Pinpoint the cell where the given text exists, returning its [x, y] midpoint coordinate. 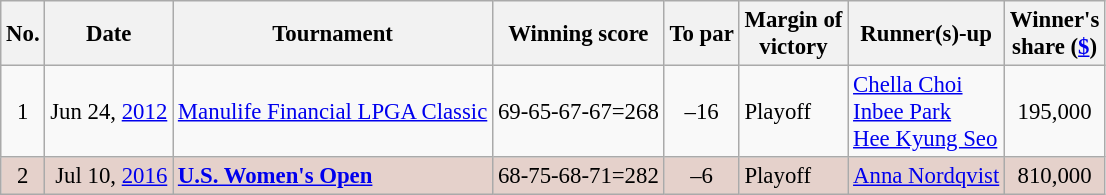
Runner(s)-up [926, 34]
Winner'sshare ($) [1055, 34]
2 [23, 176]
Margin ofvictory [794, 34]
Anna Nordqvist [926, 176]
U.S. Women's Open [333, 176]
810,000 [1055, 176]
No. [23, 34]
Chella Choi Inbee Park Hee Kyung Seo [926, 112]
Jul 10, 2016 [109, 176]
68-75-68-71=282 [579, 176]
To par [702, 34]
Manulife Financial LPGA Classic [333, 112]
Date [109, 34]
195,000 [1055, 112]
Tournament [333, 34]
1 [23, 112]
–16 [702, 112]
–6 [702, 176]
Winning score [579, 34]
Jun 24, 2012 [109, 112]
69-65-67-67=268 [579, 112]
